Detect which cell encompasses the target text, then output its [x, y] center coordinate. 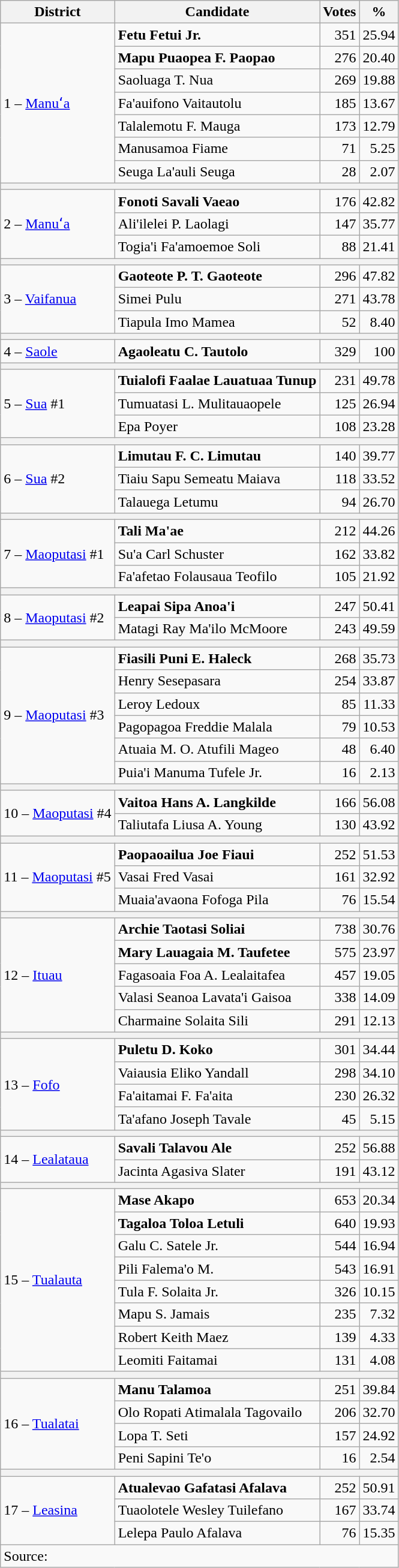
Fiasili Puni E. Haleck [217, 658]
2.54 [379, 1458]
4.33 [379, 1337]
640 [340, 1223]
230 [340, 1096]
Pili Falema'o M. [217, 1269]
Taliutafa Liusa A. Young [217, 824]
3 – Vaifanua [58, 299]
50.91 [379, 1488]
140 [340, 456]
11 – Maoputasi #5 [58, 877]
26.70 [379, 501]
Henry Sesepasara [217, 681]
24.92 [379, 1435]
39.84 [379, 1389]
176 [340, 201]
2 – Manuʻa [58, 224]
28 [340, 171]
Votes [340, 12]
Leroy Ledoux [217, 704]
33.82 [379, 553]
45 [340, 1118]
Fonoti Savali Vaeao [217, 201]
Limutau F. C. Limutau [217, 456]
23.28 [379, 426]
10 – Maoputasi #4 [58, 813]
1 – Manuʻa [58, 103]
Paopaoailua Joe Fiaui [217, 854]
39.77 [379, 456]
296 [340, 276]
231 [340, 381]
9 – Maoputasi #3 [58, 715]
15 – Tualauta [58, 1280]
338 [340, 998]
10.15 [379, 1292]
4.08 [379, 1360]
15.54 [379, 900]
Galu C. Satele Jr. [217, 1246]
Leapai Sipa Anoa'i [217, 606]
33.87 [379, 681]
247 [340, 606]
7.32 [379, 1314]
301 [340, 1050]
147 [340, 224]
Savali Talavou Ale [217, 1148]
34.44 [379, 1050]
212 [340, 531]
Agaoleatu C. Tautolo [217, 351]
291 [340, 1021]
Vaitoa Hans A. Langkilde [217, 802]
Vasai Fred Vasai [217, 877]
33.52 [379, 478]
Talalemotu F. Mauga [217, 126]
Leomiti Faitamai [217, 1360]
Atualevao Gafatasi Afalava [217, 1488]
276 [340, 58]
50.41 [379, 606]
457 [340, 975]
23.97 [379, 952]
Tali Ma'ae [217, 531]
8 – Maoputasi #2 [58, 618]
251 [340, 1389]
329 [340, 351]
Robert Keith Maez [217, 1337]
47.82 [379, 276]
139 [340, 1337]
131 [340, 1360]
25.94 [379, 35]
738 [340, 929]
11.33 [379, 704]
Vaiausia Eliko Yandall [217, 1073]
48 [340, 750]
543 [340, 1269]
16.91 [379, 1269]
185 [340, 103]
191 [340, 1171]
Gaoteote P. T. Gaoteote [217, 276]
Mase Akapo [217, 1200]
Tiaiu Sapu Semeatu Maiava [217, 478]
32.92 [379, 877]
85 [340, 704]
43.92 [379, 824]
Fa'afetao Folausaua Teofilo [217, 577]
8.40 [379, 322]
Su'a Carl Schuster [217, 553]
20.34 [379, 1200]
Valasi Seanoa Lavata'i Gaisoa [217, 998]
326 [340, 1292]
243 [340, 629]
653 [340, 1200]
35.77 [379, 224]
5 – Sua #1 [58, 404]
26.94 [379, 404]
Tiapula Imo Mamea [217, 322]
10.53 [379, 727]
Manusamoa Fiame [217, 149]
167 [340, 1510]
Manu Talamoa [217, 1389]
Fagasoaia Foa A. Lealaitafea [217, 975]
26.32 [379, 1096]
15.35 [379, 1533]
268 [340, 658]
19.88 [379, 80]
20.40 [379, 58]
43.78 [379, 299]
42.82 [379, 201]
351 [340, 35]
5.15 [379, 1118]
130 [340, 824]
2.07 [379, 171]
105 [340, 577]
44.26 [379, 531]
33.74 [379, 1510]
21.41 [379, 246]
19.93 [379, 1223]
Tumuatasi L. Mulitauaopele [217, 404]
Fa'auifono Vaitautolu [217, 103]
32.70 [379, 1412]
235 [340, 1314]
Simei Pulu [217, 299]
5.25 [379, 149]
Peni Sapini Te'o [217, 1458]
Mapu S. Jamais [217, 1314]
Jacinta Agasiva Slater [217, 1171]
71 [340, 149]
575 [340, 952]
Tuialofi Faalae Lauatuaa Tunup [217, 381]
12 – Ituau [58, 975]
4 – Saole [58, 351]
34.10 [379, 1073]
Charmaine Solaita Sili [217, 1021]
43.12 [379, 1171]
7 – Maoputasi #1 [58, 553]
269 [340, 80]
49.78 [379, 381]
108 [340, 426]
30.76 [379, 929]
Puletu D. Koko [217, 1050]
6 – Sua #2 [58, 478]
2.13 [379, 772]
544 [340, 1246]
Ali'ilelei P. Laolagi [217, 224]
Olo Ropati Atimalala Tagovailo [217, 1412]
49.59 [379, 629]
Puia'i Manuma Tufele Jr. [217, 772]
Epa Poyer [217, 426]
94 [340, 501]
17 – Leasina [58, 1510]
Lopa T. Seti [217, 1435]
161 [340, 877]
Atuaia M. O. Atufili Mageo [217, 750]
16 – Tualatai [58, 1423]
21.92 [379, 577]
79 [340, 727]
14.09 [379, 998]
Candidate [217, 12]
Tagaloa Toloa Letuli [217, 1223]
Seuga La'auli Seuga [217, 171]
Mary Lauagaia M. Taufetee [217, 952]
% [379, 12]
16.94 [379, 1246]
173 [340, 126]
125 [340, 404]
88 [340, 246]
Archie Taotasi Soliai [217, 929]
District [58, 12]
Muaia'avaona Fofoga Pila [217, 900]
12.79 [379, 126]
118 [340, 478]
100 [379, 351]
52 [340, 322]
Saoluaga T. Nua [217, 80]
Fa'aitamai F. Fa'aita [217, 1096]
Matagi Ray Ma'ilo McMoore [217, 629]
56.88 [379, 1148]
14 – Lealataua [58, 1159]
Togia'i Fa'amoemoe Soli [217, 246]
6.40 [379, 750]
13.67 [379, 103]
Fetu Fetui Jr. [217, 35]
Talauega Letumu [217, 501]
Lelepa Paulo Afalava [217, 1533]
Source: [199, 1556]
157 [340, 1435]
51.53 [379, 854]
271 [340, 299]
12.13 [379, 1021]
Pagopagoa Freddie Malala [217, 727]
19.05 [379, 975]
Tuaolotele Wesley Tuilefano [217, 1510]
35.73 [379, 658]
56.08 [379, 802]
206 [340, 1412]
Mapu Puaopea F. Paopao [217, 58]
Tula F. Solaita Jr. [217, 1292]
298 [340, 1073]
Ta'afano Joseph Tavale [217, 1118]
254 [340, 681]
13 – Fofo [58, 1084]
162 [340, 553]
166 [340, 802]
